Locate the cell with the specified text and output its [x, y] center coordinate. 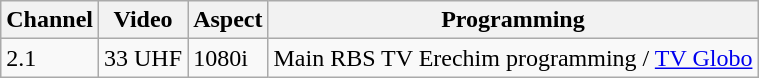
33 UHF [144, 58]
Main RBS TV Erechim programming / TV Globo [513, 58]
Channel [50, 20]
Aspect [228, 20]
2.1 [50, 58]
1080i [228, 58]
Programming [513, 20]
Video [144, 20]
